Return (x, y) of the center of cell containing provided text 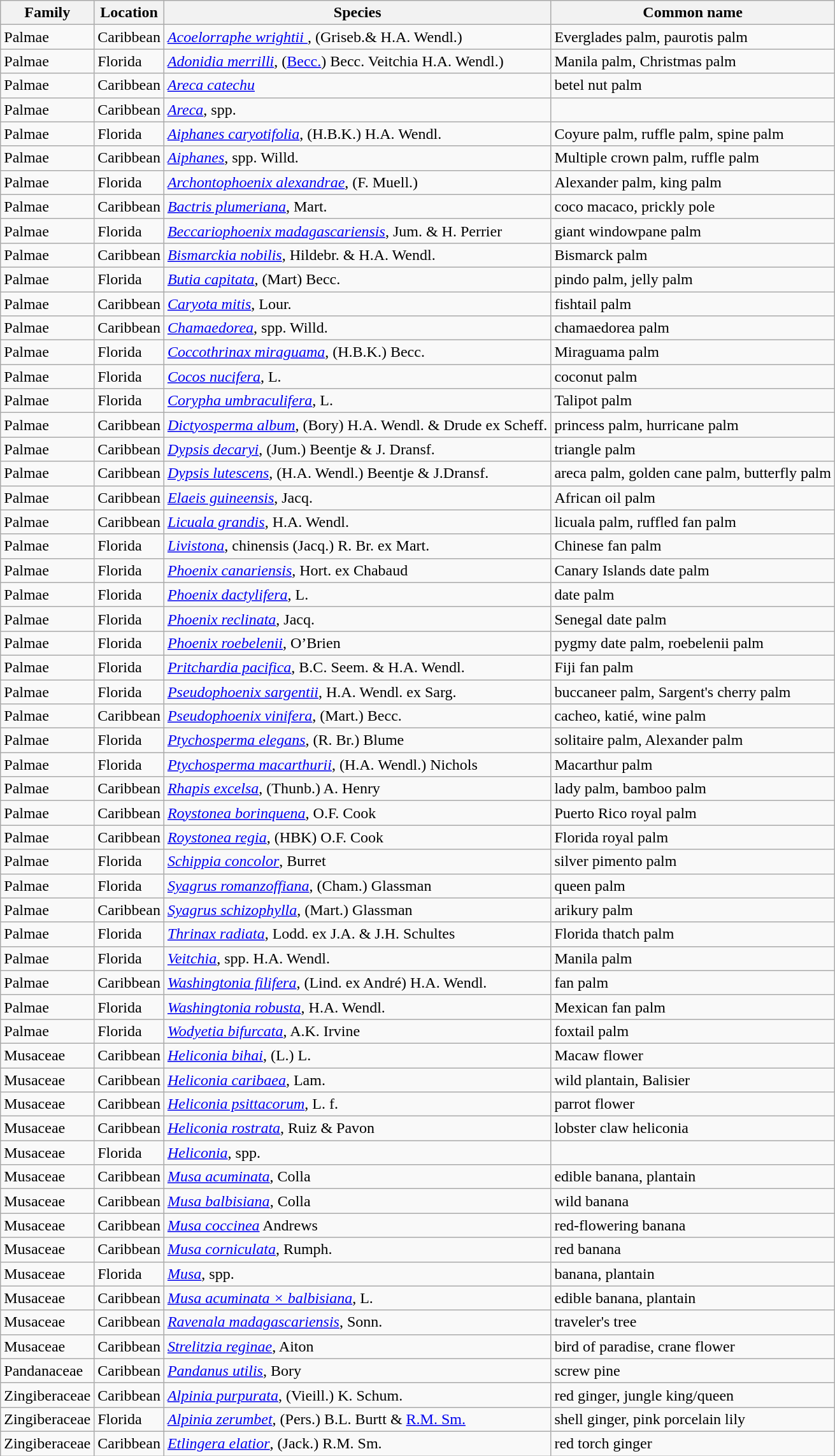
Fiji fan palm (693, 667)
Musa coccinea Andrews (357, 1225)
triangle palm (693, 449)
cacheo, katié, wine palm (693, 716)
Beccariophoenix madagascariensis, Jum. & H. Perrier (357, 231)
Ptychosperma macarthurii, (H.A. Wendl.) Nichols (357, 765)
Pseudophoenix vinifera, (Mart.) Becc. (357, 716)
Elaeis guineensis, Jacq. (357, 498)
Macaw flower (693, 1055)
coco macaco, prickly pole (693, 206)
date palm (693, 595)
Wodyetia bifurcata, A.K. Irvine (357, 1031)
Acoelorraphe wrightii , (Griseb.& H.A. Wendl.) (357, 37)
giant windowpane palm (693, 231)
fishtail palm (693, 304)
Macarthur palm (693, 765)
Phoenix canariensis, Hort. ex Chabaud (357, 570)
Pseudophoenix sargentii, H.A. Wendl. ex Sarg. (357, 691)
Roystonea borinquena, O.F. Cook (357, 813)
Florida royal palm (693, 837)
Musa balbisiana, Colla (357, 1201)
Corypha umbraculifera, L. (357, 401)
Phoenix dactylifera, L. (357, 595)
Bismarckia nobilis, Hildebr. & H.A. Wendl. (357, 255)
Caryota mitis, Lour. (357, 304)
Pritchardia pacifica, B.C. Seem. & H.A. Wendl. (357, 667)
lobster claw heliconia (693, 1128)
Thrinax radiata, Lodd. ex J.A. & J.H. Schultes (357, 934)
Butia capitata, (Mart) Becc. (357, 279)
silver pimento palm (693, 861)
Senegal date palm (693, 619)
Bactris plumeriana, Mart. (357, 206)
Chamaedorea, spp. Willd. (357, 328)
coconut palm (693, 377)
shell ginger, pink porcelain lily (693, 1419)
Syagrus romanzoffiana, (Cham.) Glassman (357, 886)
Areca catechu (357, 85)
areca palm, golden cane palm, butterfly palm (693, 473)
Etlingera elatior, (Jack.) R.M. Sm. (357, 1443)
Ravenala madagascariensis, Sonn. (357, 1322)
Puerto Rico royal palm (693, 813)
Pandanus utilis, Bory (357, 1371)
buccaneer palm, Sargent's cherry palm (693, 691)
bird of paradise, crane flower (693, 1346)
Musa acuminata, Colla (357, 1177)
Musa acuminata × balbisiana, L. (357, 1298)
red banana (693, 1250)
Miraguama palm (693, 352)
chamaedorea palm (693, 328)
Pandanaceae (47, 1371)
Multiple crown palm, ruffle palm (693, 158)
Washingtonia robusta, H.A. Wendl. (357, 1007)
fan palm (693, 983)
Aiphanes caryotifolia, (H.B.K.) H.A. Wendl. (357, 134)
Washingtonia filifera, (Lind. ex André) H.A. Wendl. (357, 983)
Talipot palm (693, 401)
pygmy date palm, roebelenii palm (693, 643)
betel nut palm (693, 85)
arikury palm (693, 910)
Rhapis excelsa, (Thunb.) A. Henry (357, 789)
Canary Islands date palm (693, 570)
Dypsis lutescens, (H.A. Wendl.) Beentje & J.Dransf. (357, 473)
Common name (693, 13)
Dictyosperma album, (Bory) H.A. Wendl. & Drude ex Scheff. (357, 425)
Dypsis decaryi, (Jum.) Beentje & J. Dransf. (357, 449)
Alpinia zerumbet, (Pers.) B.L. Burtt & R.M. Sm. (357, 1419)
Manila palm, Christmas palm (693, 61)
Heliconia, spp. (357, 1153)
queen palm (693, 886)
Cocos nucifera, L. (357, 377)
wild banana (693, 1201)
Ptychosperma elegans, (R. Br.) Blume (357, 740)
screw pine (693, 1371)
banana, plantain (693, 1274)
Areca, spp. (357, 110)
Syagrus schizophylla, (Mart.) Glassman (357, 910)
Heliconia caribaea, Lam. (357, 1080)
licuala palm, ruffled fan palm (693, 522)
Phoenix reclinata, Jacq. (357, 619)
Family (47, 13)
Musa, spp. (357, 1274)
Heliconia rostrata, Ruiz & Pavon (357, 1128)
Schippia concolor, Burret (357, 861)
Species (357, 13)
red torch ginger (693, 1443)
Heliconia bihai, (L.) L. (357, 1055)
Strelitzia reginae, Aiton (357, 1346)
red-flowering banana (693, 1225)
Mexican fan palm (693, 1007)
Roystonea regia, (HBK) O.F. Cook (357, 837)
Veitchia, spp. H.A. Wendl. (357, 958)
Musa corniculata, Rumph. (357, 1250)
traveler's tree (693, 1322)
Chinese fan palm (693, 546)
Bismarck palm (693, 255)
pindo palm, jelly palm (693, 279)
Everglades palm, paurotis palm (693, 37)
Manila palm (693, 958)
parrot flower (693, 1104)
solitaire palm, Alexander palm (693, 740)
Aiphanes, spp. Willd. (357, 158)
Florida thatch palm (693, 934)
Adonidia merrilli, (Becc.) Becc. Veitchia H.A. Wendl.) (357, 61)
Archontophoenix alexandrae, (F. Muell.) (357, 182)
Licuala grandis, H.A. Wendl. (357, 522)
Coccothrinax miraguama, (H.B.K.) Becc. (357, 352)
Location (129, 13)
Coyure palm, ruffle palm, spine palm (693, 134)
Phoenix roebelenii, O’Brien (357, 643)
Livistona, chinensis (Jacq.) R. Br. ex Mart. (357, 546)
princess palm, hurricane palm (693, 425)
lady palm, bamboo palm (693, 789)
foxtail palm (693, 1031)
Alpinia purpurata, (Vieill.) K. Schum. (357, 1395)
wild plantain, Balisier (693, 1080)
Alexander palm, king palm (693, 182)
Heliconia psittacorum, L. f. (357, 1104)
red ginger, jungle king/queen (693, 1395)
African oil palm (693, 498)
